Extract the [x, y] coordinate from the center of the cell holding the provided text.  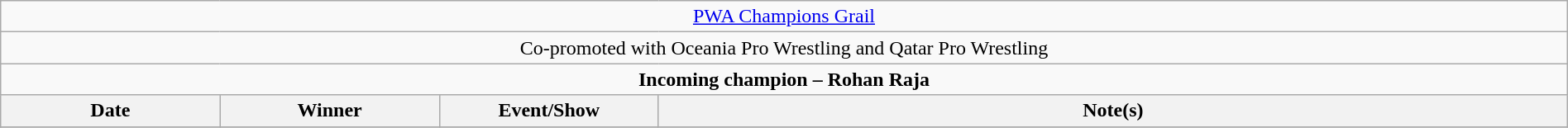
Incoming champion – Rohan Raja [784, 79]
Winner [329, 111]
Date [111, 111]
PWA Champions Grail [784, 17]
Event/Show [549, 111]
Co-promoted with Oceania Pro Wrestling and Qatar Pro Wrestling [784, 48]
Note(s) [1113, 111]
